Output the (x, y) coordinate of the center of the cell containing the given text.  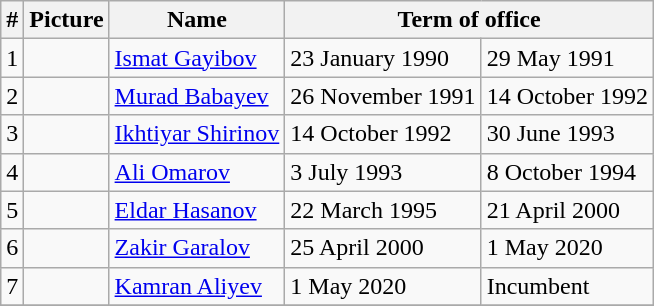
# (12, 20)
29 May 1991 (567, 58)
6 (12, 248)
3 (12, 134)
5 (12, 210)
Ismat Gayibov (197, 58)
Eldar Hasanov (197, 210)
30 June 1993 (567, 134)
Ikhtiyar Shirinov (197, 134)
23 January 1990 (383, 58)
25 April 2000 (383, 248)
3 July 1993 (383, 172)
26 November 1991 (383, 96)
22 March 1995 (383, 210)
21 April 2000 (567, 210)
Ali Omarov (197, 172)
2 (12, 96)
Picture (66, 20)
7 (12, 286)
1 (12, 58)
Incumbent (567, 286)
4 (12, 172)
Murad Babayev (197, 96)
Name (197, 20)
Zakir Garalov (197, 248)
8 October 1994 (567, 172)
Term of office (470, 20)
Kamran Aliyev (197, 286)
